Capture the cell that displays the provided text and extract its [x, y] central coordinate. 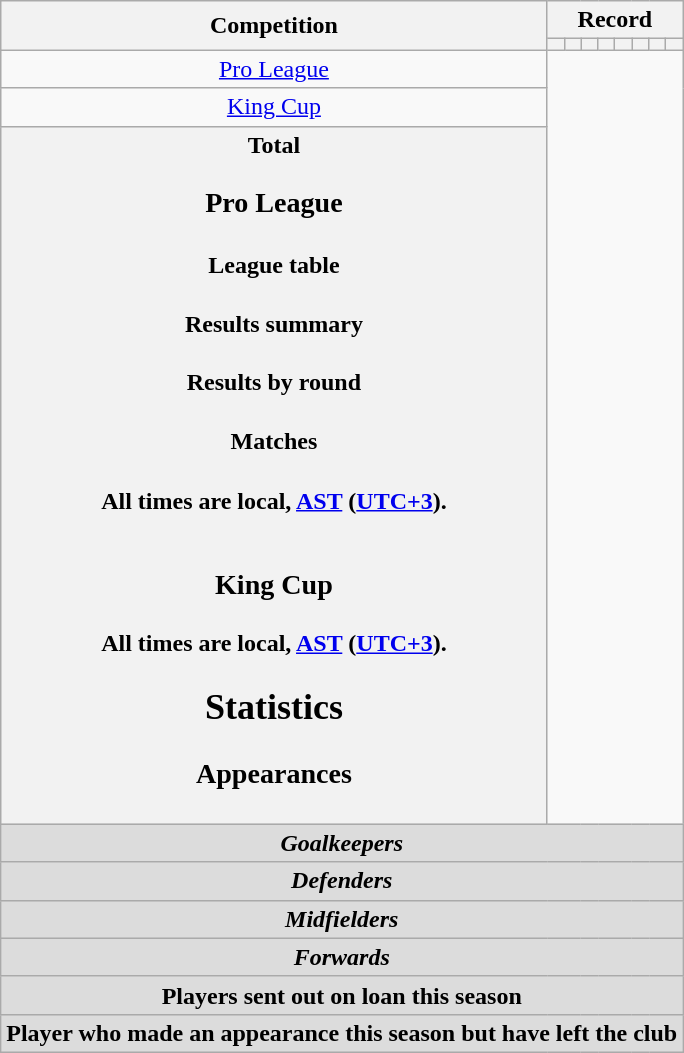
Midfielders [342, 919]
Record [615, 20]
Defenders [342, 881]
Player who made an appearance this season but have left the club [342, 1033]
Forwards [342, 957]
Pro League [274, 69]
Goalkeepers [342, 843]
King Cup [274, 107]
Competition [274, 26]
Players sent out on loan this season [342, 995]
